Provide the [x, y] coordinate of the cell's center where the given text is located.  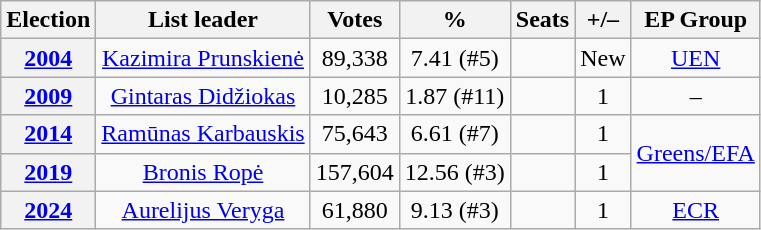
UEN [696, 58]
157,604 [354, 172]
EP Group [696, 20]
– [696, 96]
6.61 (#7) [454, 134]
61,880 [354, 210]
75,643 [354, 134]
Bronis Ropė [203, 172]
New [603, 58]
10,285 [354, 96]
Gintaras Didžiokas [203, 96]
+/– [603, 20]
Ramūnas Karbauskis [203, 134]
2024 [48, 210]
Votes [354, 20]
2019 [48, 172]
1.87 (#11) [454, 96]
89,338 [354, 58]
Election [48, 20]
9.13 (#3) [454, 210]
2009 [48, 96]
2004 [48, 58]
Seats [542, 20]
List leader [203, 20]
2014 [48, 134]
7.41 (#5) [454, 58]
12.56 (#3) [454, 172]
Greens/EFA [696, 153]
ECR [696, 210]
Kazimira Prunskienė [203, 58]
% [454, 20]
Aurelijus Veryga [203, 210]
